Identify which cell holds the provided text, then report its (x, y) central coordinate. 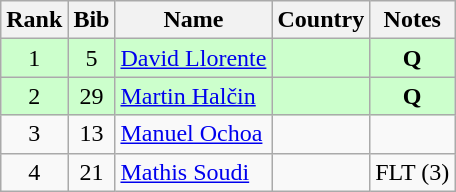
Rank (34, 20)
3 (34, 134)
David Llorente (194, 58)
FLT (3) (412, 172)
Notes (412, 20)
Martin Halčin (194, 96)
Mathis Soudi (194, 172)
2 (34, 96)
Name (194, 20)
29 (92, 96)
Manuel Ochoa (194, 134)
5 (92, 58)
21 (92, 172)
1 (34, 58)
Bib (92, 20)
13 (92, 134)
4 (34, 172)
Country (321, 20)
